Output the (x, y) coordinate of the center of the cell containing the given text.  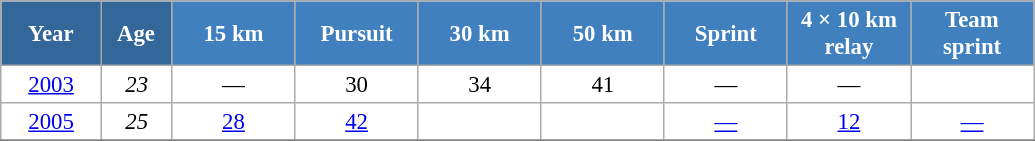
42 (356, 122)
30 (356, 85)
Team sprint (972, 34)
15 km (234, 34)
34 (480, 85)
30 km (480, 34)
41 (602, 85)
2003 (52, 85)
Age (136, 34)
25 (136, 122)
Sprint (726, 34)
Pursuit (356, 34)
50 km (602, 34)
2005 (52, 122)
28 (234, 122)
4 × 10 km relay (848, 34)
12 (848, 122)
Year (52, 34)
23 (136, 85)
